Extract the (x, y) coordinate from the center of the cell holding the provided text.  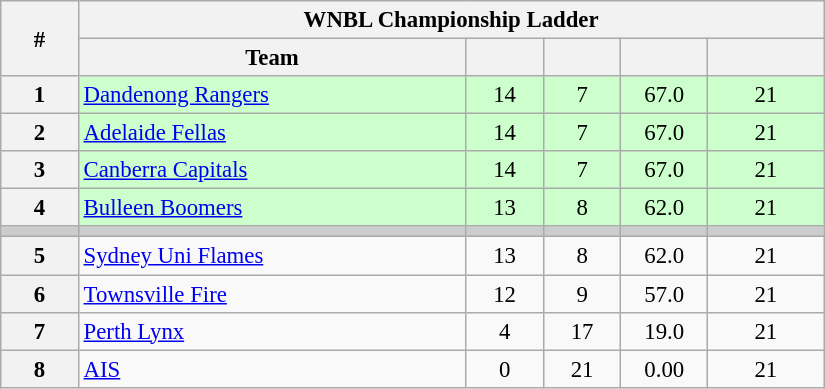
0.00 (664, 369)
Team (272, 58)
Dandenong Rangers (272, 95)
19.0 (664, 331)
17 (582, 331)
3 (40, 170)
WNBL Championship Ladder (451, 20)
Adelaide Fellas (272, 133)
Canberra Capitals (272, 170)
0 (505, 369)
57.0 (664, 294)
9 (582, 294)
Sydney Uni Flames (272, 256)
AIS (272, 369)
6 (40, 294)
1 (40, 95)
Bulleen Boomers (272, 208)
12 (505, 294)
5 (40, 256)
2 (40, 133)
Townsville Fire (272, 294)
# (40, 38)
Perth Lynx (272, 331)
